For the text-containing cell, return its midpoint in (X, Y) coordinate format. 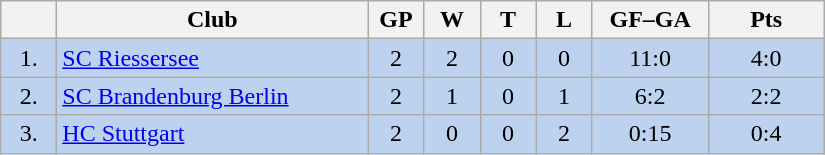
0:15 (650, 134)
SC Riessersee (212, 58)
HC Stuttgart (212, 134)
1. (29, 58)
2:2 (766, 96)
0:4 (766, 134)
GF–GA (650, 20)
11:0 (650, 58)
Club (212, 20)
2. (29, 96)
GP (396, 20)
L (564, 20)
W (452, 20)
4:0 (766, 58)
Pts (766, 20)
SC Brandenburg Berlin (212, 96)
T (508, 20)
3. (29, 134)
6:2 (650, 96)
